Pinpoint the cell where the given text exists, returning its [X, Y] midpoint coordinate. 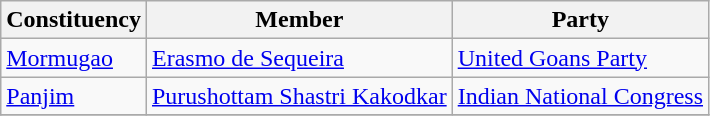
Mormugao [74, 58]
Panjim [74, 96]
United Goans Party [580, 58]
Erasmo de Sequeira [299, 58]
Party [580, 20]
Member [299, 20]
Constituency [74, 20]
Purushottam Shastri Kakodkar [299, 96]
Indian National Congress [580, 96]
